For the text-containing cell, return its midpoint in (x, y) coordinate format. 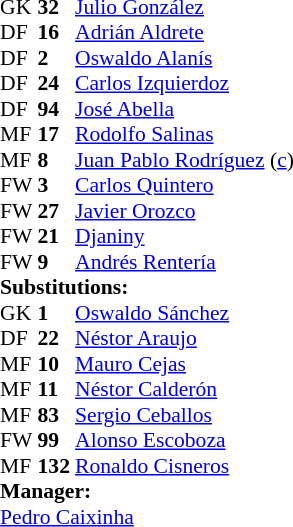
27 (57, 211)
24 (57, 83)
GK (19, 313)
22 (57, 339)
9 (57, 262)
10 (57, 364)
17 (57, 135)
1 (57, 313)
21 (57, 237)
83 (57, 415)
94 (57, 109)
132 (57, 466)
8 (57, 160)
2 (57, 58)
11 (57, 389)
3 (57, 185)
16 (57, 33)
99 (57, 441)
